Search for the cell housing the specified text and yield its [X, Y] center coordinate. 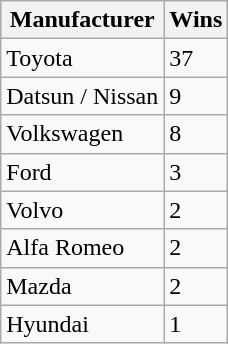
Alfa Romeo [82, 248]
Volvo [82, 210]
Datsun / Nissan [82, 96]
Hyundai [82, 324]
Manufacturer [82, 20]
Volkswagen [82, 134]
1 [196, 324]
Ford [82, 172]
Toyota [82, 58]
Mazda [82, 286]
9 [196, 96]
3 [196, 172]
8 [196, 134]
Wins [196, 20]
37 [196, 58]
